Search for the cell housing the specified text and yield its (X, Y) center coordinate. 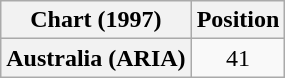
Position (238, 20)
Chart (1997) (96, 20)
41 (238, 58)
Australia (ARIA) (96, 58)
